Extract the (X, Y) coordinate from the center of the cell holding the provided text.  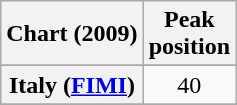
Chart (2009) (72, 34)
Peakposition (189, 34)
40 (189, 85)
Italy (FIMI) (72, 85)
